Find where the given text appears and provide that cell's center as [x, y] coordinate. 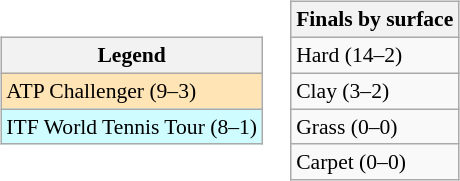
Hard (14–2) [374, 55]
ITF World Tennis Tour (8–1) [132, 127]
Grass (0–0) [374, 127]
Finals by surface [374, 20]
Legend [132, 55]
Carpet (0–0) [374, 162]
Clay (3–2) [374, 91]
ATP Challenger (9–3) [132, 91]
